For the text-containing cell, return its midpoint in (X, Y) coordinate format. 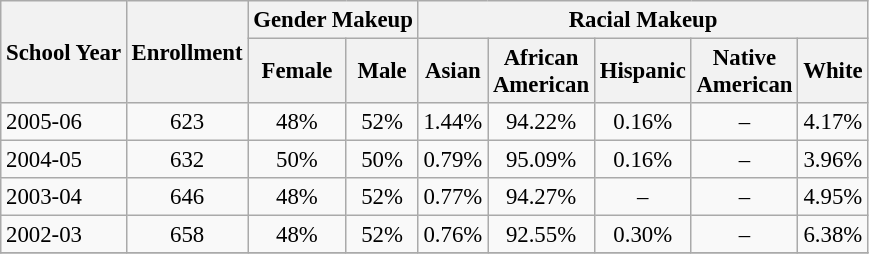
0.77% (452, 197)
0.79% (452, 160)
Native American (744, 72)
92.55% (542, 235)
0.76% (452, 235)
Racial Makeup (643, 20)
646 (187, 197)
African American (542, 72)
94.22% (542, 122)
2002-03 (64, 235)
6.38% (833, 235)
4.17% (833, 122)
632 (187, 160)
2004-05 (64, 160)
Female (297, 72)
2003-04 (64, 197)
623 (187, 122)
1.44% (452, 122)
Asian (452, 72)
658 (187, 235)
95.09% (542, 160)
94.27% (542, 197)
Hispanic (642, 72)
0.30% (642, 235)
White (833, 72)
School Year (64, 52)
2005-06 (64, 122)
Gender Makeup (333, 20)
3.96% (833, 160)
Enrollment (187, 52)
Male (382, 72)
4.95% (833, 197)
